Extract the (x, y) coordinate from the center of the cell holding the provided text.  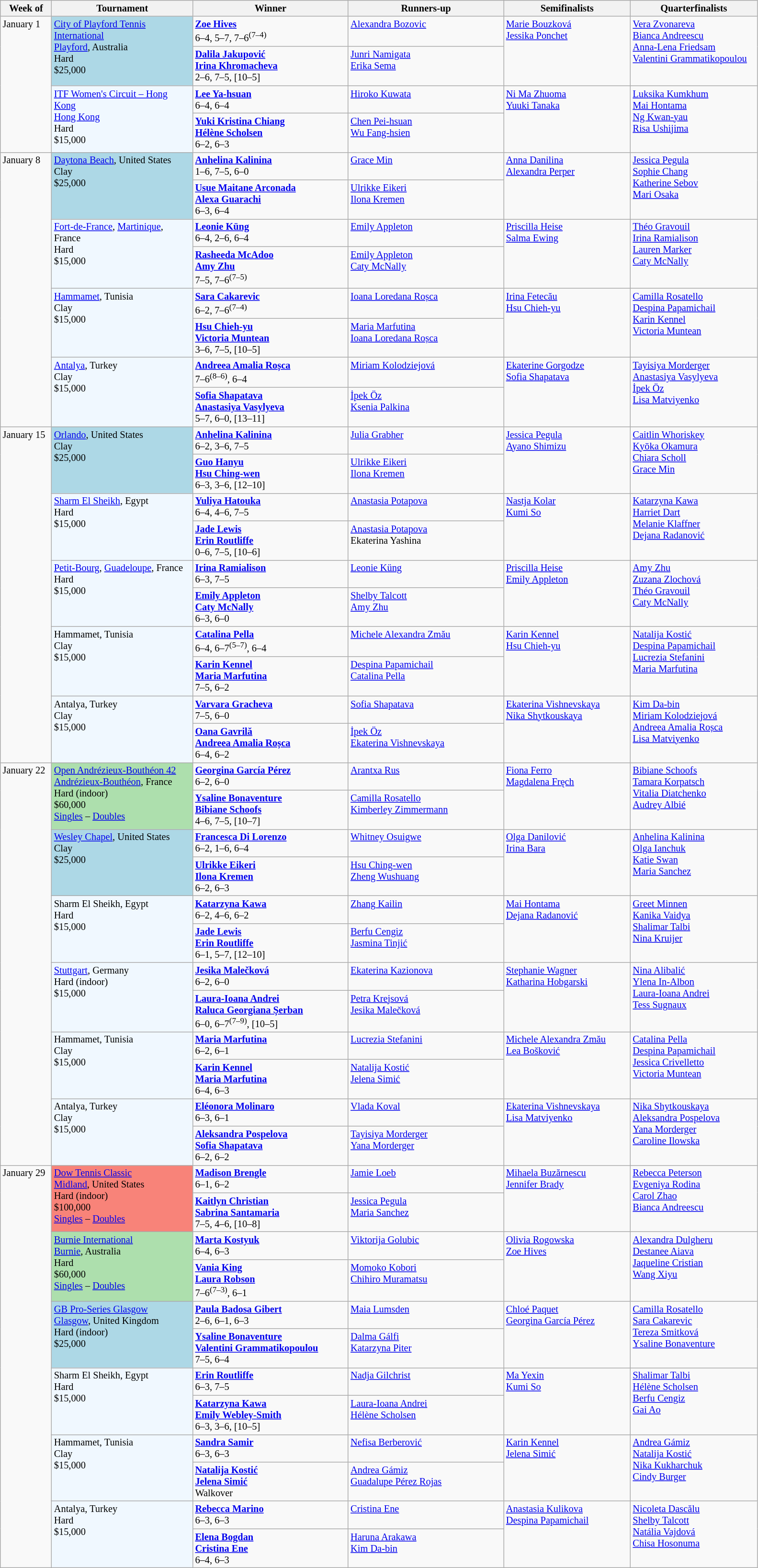
Emily Appleton (426, 233)
Ulrikke Eikeri Ilona Kremen 6–2, 6–3 (271, 876)
Arantxa Rus (426, 776)
Elena Bogdan Cristina Ene 6–4, 6–3 (271, 1548)
GB Pro-Series Glasgow Glasgow, United Kingdom Hard (indoor) $25,000 (123, 1334)
Yuliya Hatouka 6–4, 4–6, 7–5 (271, 507)
Hsu Chieh-yu Victoria Muntean 3–6, 7–5, [10–5] (271, 338)
Madison Brengle 6–1, 6–2 (271, 1179)
Nadja Gilchrist (426, 1381)
Shelby Talcott Amy Zhu (426, 607)
Jessica Pegula Ayano Shimizu (567, 459)
Sara Cakarevic 6–2, 7–6(7–4) (271, 303)
Michele Alexandra Zmău Lea Bošković (567, 1064)
Rebecca Marino 6–3, 6–3 (271, 1515)
Leonie Küng (426, 574)
Katarzyna Kawa Emily Webley-Smith 6–3, 3–6, [10–5] (271, 1415)
Anastasia Potapova Ekaterina Yashina (426, 540)
Despina Papamichail Catalina Pella (426, 676)
Priscilla Heise Emily Appleton (567, 594)
Yuki Kristina Chiang Hélène Scholsen 6–2, 6–3 (271, 133)
Vlada Koval (426, 1112)
Ma Yexin Kumi So (567, 1400)
January 1 (26, 84)
Andrea Gámiz Natalija Kostić Nika Kukharchuk Cindy Burger (694, 1467)
Alexandra Dulgheru Destanee Aiava Jaqueline Cristian Wang Xiyu (694, 1266)
Anhelina Kalinina 6–2, 3–6, 7–5 (271, 440)
ITF Women's Circuit – Hong Kong Hong Kong Hard $15,000 (123, 119)
Jessica Pegula Sophie Chang Katherine Sebov Mari Osaka (694, 186)
Francesca Di Lorenzo 6–2, 1–6, 6–4 (271, 843)
Hiroko Kuwata (426, 100)
Vania King Laura Robson 7–6(7–3), 6–1 (271, 1280)
Emily Appleton Caty McNally (426, 267)
Jamie Loeb (426, 1179)
Maria Marfutina 6–2, 6–1 (271, 1045)
Karin Kennel Jelena Simić (567, 1467)
Varvara Gracheva 7–5, 6–0 (271, 710)
Nika Shytkouskaya Aleksandra Pospelova Yana Morderger Caroline Ilowska (694, 1131)
Camilla Rosatello Kimberley Zimmermann (426, 810)
Antalya, Turkey Hard $15,000 (123, 1534)
Nicoleta Dascălu Shelby Talcott Natália Vajdová Chisa Hosonuma (694, 1534)
Jesika Malečková 6–2, 6–0 (271, 976)
Jade Lewis Erin Routliffe 6–1, 5–7, [12–10] (271, 943)
Georgina García Pérez 6–2, 6–0 (271, 776)
Natalija Kostić Despina Papamichail Lucrezia Stefanini Maria Marfutina (694, 661)
Orlando, United States Clay $25,000 (123, 459)
Fort-de-France, Martinique, France Hard $15,000 (123, 254)
Bibiane Schoofs Tamara Korpatsch Vitalia Diatchenko Audrey Albié (694, 795)
Hsu Ching-wen Zheng Wushuang (426, 876)
Anhelina Kalinina Olga Ianchuk Katie Swan Maria Sanchez (694, 862)
Mihaela Buzărnescu Jennifer Brady (567, 1198)
Grace Min (426, 166)
January 22 (26, 964)
Camilla Rosatello Sara Cakarevic Tereza Smitková Ysaline Bonaventure (694, 1334)
Dalila Jakupović Irina Khromacheva 2–6, 7–5, [10–5] (271, 66)
Oana Gavrilă Andreea Amalia Roșca 6–4, 6–2 (271, 743)
Anna Danilina Alexandra Perper (567, 186)
Petra Krejsová Jesika Malečková (426, 1011)
Dalma Gálfi Katarzyna Piter (426, 1348)
City of Playford Tennis International Playford, Australia Hard $25,000 (123, 51)
Maia Lumsden (426, 1315)
Nina Alibalić Ylena In-Albon Laura-Ioana Andrei Tess Sugnaux (694, 997)
Sandra Samir 6–3, 6–3 (271, 1448)
Katarzyna Kawa Harriet Dart Melanie Klaffner Dejana Radanović (694, 526)
Rasheeda McAdoo Amy Zhu 7–5, 7–6(7–5) (271, 267)
Stephanie Wagner Katharina Hobgarski (567, 997)
Laura-Ioana Andrei Raluca Georgiana Șerban 6–0, 6–7(7–9), [10–5] (271, 1011)
Luksika Kumkhum Mai Hontama Ng Kwan-yau Risa Ushijima (694, 119)
Anastasia Kulikova Despina Papamichail (567, 1534)
Eléonora Molinaro 6–3, 6–1 (271, 1112)
Anastasia Potapova (426, 507)
Nastja Kolar Kumi So (567, 526)
January 8 (26, 289)
Ekaterine Gorgodze Sofia Shapatava (567, 392)
Zhang Kailin (426, 910)
Emily Appleton Caty McNally 6–3, 6–0 (271, 607)
Karin Kennel Hsu Chieh-yu (567, 661)
Junri Namigata Erika Sema (426, 66)
Runners-up (426, 8)
Olivia Rogowska Zoe Hives (567, 1266)
Catalina Pella Despina Papamichail Jessica Crivelletto Victoria Muntean (694, 1064)
Natalija Kostić Jelena Simić Walkover (271, 1481)
Michele Alexandra Zmău (426, 641)
Mai Hontama Dejana Radanović (567, 930)
Karin Kennel Maria Marfutina 6–4, 6–3 (271, 1079)
Fiona Ferro Magdalena Fręch (567, 795)
Miriam Kolodziejová (426, 372)
Kim Da-bin Miriam Kolodziejová Andreea Amalia Roșca Lisa Matviyenko (694, 729)
Guo Hanyu Hsu Ching-wen 6–3, 3–6, [12–10] (271, 474)
Whitney Osuigwe (426, 843)
Marie Bouzková Jessika Ponchet (567, 51)
Maria Marfutina Ioana Loredana Roșca (426, 338)
Sofia Shapatava (426, 710)
Caitlin Whoriskey Kyōka Okamura Chiara Scholl Grace Min (694, 459)
Aleksandra Pospelova Sofia Shapatava 6–2, 6–2 (271, 1145)
Zoe Hives 6–4, 5–7, 7–6(7–4) (271, 32)
Greet Minnen Kanika Vaidya Shalimar Talbi Nina Kruijer (694, 930)
Andreea Amalia Roșca 7–6(8–6), 6–4 (271, 372)
Jade Lewis Erin Routliffe 0–6, 7–5, [10–6] (271, 540)
Tournament (123, 8)
Julia Grabher (426, 440)
Andrea Gámiz Guadalupe Pérez Rojas (426, 1481)
Rebecca Peterson Evgeniya Rodina Carol Zhao Bianca Andreescu (694, 1198)
Week of (26, 8)
Lucrezia Stefanini (426, 1045)
Ni Ma Zhuoma Yuuki Tanaka (567, 119)
Ysaline Bonaventure Bibiane Schoofs 4–6, 7–5, [10–7] (271, 810)
Priscilla Heise Salma Ewing (567, 254)
İpek Öz Ekaterina Vishnevskaya (426, 743)
Semifinalists (567, 8)
Tayisiya Morderger Anastasiya Vasylyeva İpek Öz Lisa Matviyenko (694, 392)
Winner (271, 8)
Sofia Shapatava Anastasiya Vasylyeva 5–7, 6–0, [13–11] (271, 407)
Leonie Küng 6–4, 2–6, 6–4 (271, 233)
January 15 (26, 594)
Katarzyna Kawa 6–2, 4–6, 6–2 (271, 910)
Ekaterina Vishnevskaya Lisa Matviyenko (567, 1131)
Open Andrézieux-Bouthéon 42 Andrézieux-Bouthéon, France Hard (indoor) $60,000 Singles – Doubles (123, 795)
Usue Maitane Arconada Alexa Guarachi 6–3, 6–4 (271, 200)
Ysaline Bonaventure Valentini Grammatikopoulou 7–5, 6–4 (271, 1348)
Marta Kostyuk 6–4, 6–3 (271, 1245)
Shalimar Talbi Hélène Scholsen Berfu Cengiz Gai Ao (694, 1400)
Anhelina Kalinina 1–6, 7–5, 6–0 (271, 166)
Camilla Rosatello Despina Papamichail Karin Kennel Victoria Muntean (694, 323)
Vera Zvonareva Bianca Andreescu Anna-Lena Friedsam Valentini Grammatikopoulou (694, 51)
Théo Gravouil Irina Ramialison Lauren Marker Caty McNally (694, 254)
Nefisa Berberović (426, 1448)
Dow Tennis Classic Midland, United States Hard (indoor) $100,000 Singles – Doubles (123, 1198)
January 29 (26, 1366)
Momoko Kobori Chihiro Muramatsu (426, 1280)
Petit-Bourg, Guadeloupe, France Hard $15,000 (123, 594)
Irina Ramialison 6–3, 7–5 (271, 574)
Cristina Ene (426, 1515)
Olga Danilović Irina Bara (567, 862)
Paula Badosa Gibert 2–6, 6–1, 6–3 (271, 1315)
Chloé Paquet Georgina García Pérez (567, 1334)
Daytona Beach, United States Clay $25,000 (123, 186)
Wesley Chapel, United States Clay $25,000 (123, 862)
Kaitlyn Christian Sabrina Santamaria 7–5, 4–6, [10–8] (271, 1212)
Haruna Arakawa Kim Da-bin (426, 1548)
Amy Zhu Zuzana Zlochová Théo Gravouil Caty McNally (694, 594)
Chen Pei-hsuan Wu Fang-hsien (426, 133)
Jessica Pegula Maria Sanchez (426, 1212)
Natalija Kostić Jelena Simić (426, 1079)
Tayisiya Morderger Yana Morderger (426, 1145)
Berfu Cengiz Jasmina Tinjić (426, 943)
Ekaterina Vishnevskaya Nika Shytkouskaya (567, 729)
Viktorija Golubic (426, 1245)
Burnie International Burnie, Australia Hard $60,000 Singles – Doubles (123, 1266)
Lee Ya-hsuan 6–4, 6–4 (271, 100)
Catalina Pella 6–4, 6–7(5–7), 6–4 (271, 641)
Erin Routliffe 6–3, 7–5 (271, 1381)
Ekaterina Kazionova (426, 976)
Laura-Ioana Andrei Hélène Scholsen (426, 1415)
Karin Kennel Maria Marfutina 7–5, 6–2 (271, 676)
Stuttgart, Germany Hard (indoor) $15,000 (123, 997)
İpek Öz Ksenia Palkina (426, 407)
Quarterfinalists (694, 8)
Irina Fetecău Hsu Chieh-yu (567, 323)
Alexandra Bozovic (426, 32)
Ioana Loredana Roșca (426, 303)
